Determine the [x, y] coordinate at the center of the cell enclosing the given text.  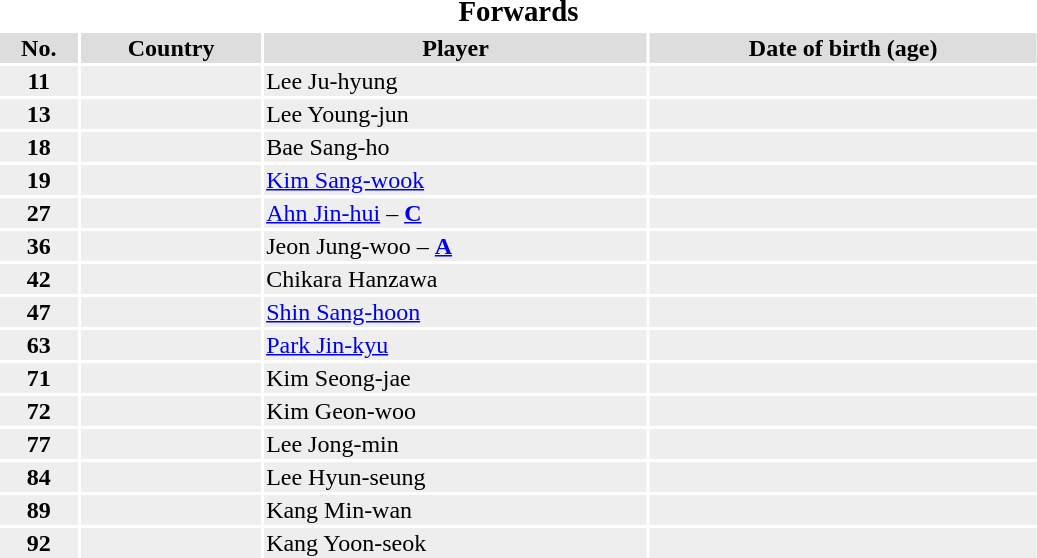
Kang Yoon-seok [456, 543]
42 [38, 279]
Lee Ju-hyung [456, 81]
Kim Sang-wook [456, 180]
Ahn Jin-hui – C [456, 213]
77 [38, 444]
18 [38, 147]
89 [38, 510]
63 [38, 345]
Kang Min-wan [456, 510]
Jeon Jung-woo – A [456, 246]
No. [38, 48]
47 [38, 312]
72 [38, 411]
Kim Geon-woo [456, 411]
Date of birth (age) [844, 48]
Chikara Hanzawa [456, 279]
92 [38, 543]
Player [456, 48]
84 [38, 477]
36 [38, 246]
Bae Sang-ho [456, 147]
Park Jin-kyu [456, 345]
11 [38, 81]
Lee Jong-min [456, 444]
Lee Young-jun [456, 114]
13 [38, 114]
Shin Sang-hoon [456, 312]
Country [170, 48]
19 [38, 180]
Kim Seong-jae [456, 378]
Lee Hyun-seung [456, 477]
27 [38, 213]
71 [38, 378]
